Return the [x, y] coordinate for the center point of the cell that contains the specified text.  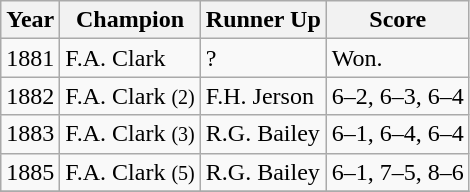
1885 [30, 172]
F.A. Clark (5) [130, 172]
1882 [30, 96]
F.A. Clark [130, 58]
6–1, 7–5, 8–6 [398, 172]
1883 [30, 134]
Won. [398, 58]
6–1, 6–4, 6–4 [398, 134]
Year [30, 20]
? [263, 58]
F.A. Clark (2) [130, 96]
Champion [130, 20]
Runner Up [263, 20]
6–2, 6–3, 6–4 [398, 96]
F.H. Jerson [263, 96]
Score [398, 20]
F.A. Clark (3) [130, 134]
1881 [30, 58]
